Scan for the cell matching the given text and deliver its (x, y) coordinate at center. 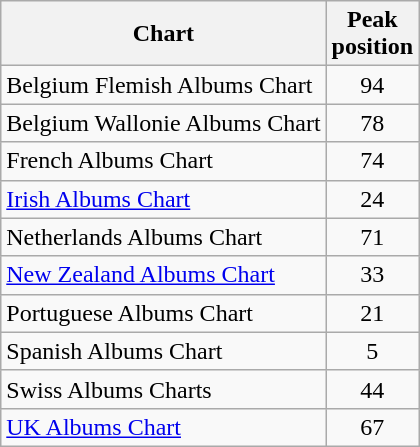
Peakposition (372, 34)
Portuguese Albums Chart (164, 313)
33 (372, 275)
24 (372, 199)
UK Albums Chart (164, 427)
Netherlands Albums Chart (164, 237)
78 (372, 123)
New Zealand Albums Chart (164, 275)
94 (372, 85)
44 (372, 389)
Belgium Flemish Albums Chart (164, 85)
Irish Albums Chart (164, 199)
67 (372, 427)
71 (372, 237)
Swiss Albums Charts (164, 389)
French Albums Chart (164, 161)
74 (372, 161)
5 (372, 351)
21 (372, 313)
Chart (164, 34)
Spanish Albums Chart (164, 351)
Belgium Wallonie Albums Chart (164, 123)
